Output the [X, Y] coordinate of the center of the cell containing the given text.  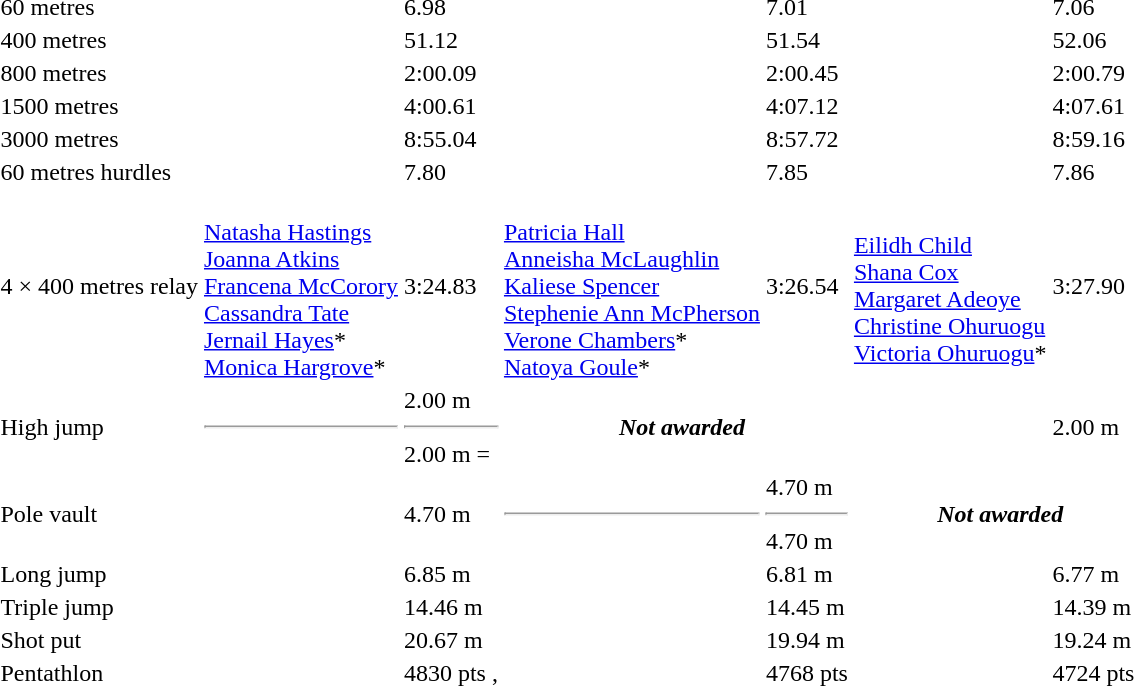
3:26.54 [806, 286]
8:55.04 [450, 139]
2:00.09 [450, 73]
4.70 m [450, 514]
8:57.72 [806, 139]
2.00 m 2.00 m = [450, 427]
Patricia Hall Anneisha McLaughlin Kaliese Spencer Stephenie Ann McPhersonVerone Chambers*Natoya Goule* [632, 286]
6.85 m [450, 574]
Eilidh Child Shana Cox Margaret Adeoye Christine OhuruoguVictoria Ohuruogu* [950, 286]
4.70 m4.70 m [806, 514]
51.54 [806, 40]
14.45 m [806, 607]
7.80 [450, 172]
4:07.12 [806, 106]
7.85 [806, 172]
20.67 m [450, 640]
Not awarded [676, 427]
Natasha HastingsJoanna AtkinsFrancena McCororyCassandra TateJernail Hayes*Monica Hargrove* [300, 286]
51.12 [450, 40]
3:24.83 [450, 286]
14.46 m [450, 607]
6.81 m [806, 574]
2:00.45 [806, 73]
19.94 m [806, 640]
4:00.61 [450, 106]
